For the text-containing cell, return its midpoint in (X, Y) coordinate format. 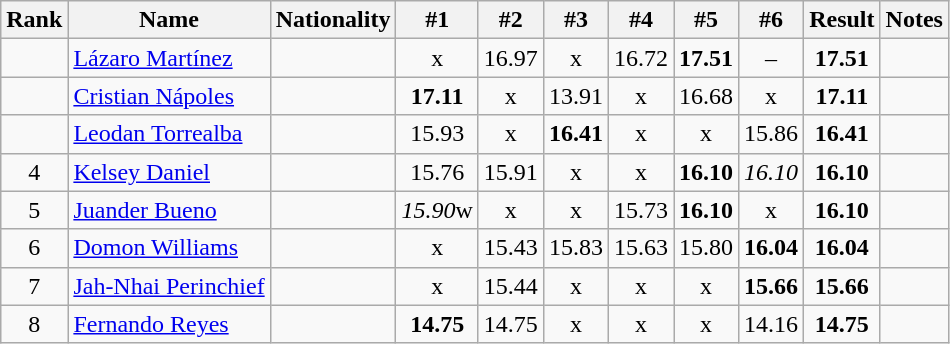
Kelsey Daniel (169, 172)
16.68 (706, 96)
15.90w (437, 210)
Cristian Nápoles (169, 96)
#3 (576, 20)
#5 (706, 20)
Nationality (333, 20)
15.73 (640, 210)
Juander Bueno (169, 210)
#4 (640, 20)
6 (34, 248)
16.97 (510, 58)
#2 (510, 20)
5 (34, 210)
15.83 (576, 248)
15.91 (510, 172)
#1 (437, 20)
15.63 (640, 248)
Result (842, 20)
8 (34, 324)
15.80 (706, 248)
Jah-Nhai Perinchief (169, 286)
Fernando Reyes (169, 324)
15.43 (510, 248)
15.93 (437, 134)
Notes (914, 20)
15.76 (437, 172)
Domon Williams (169, 248)
15.44 (510, 286)
Rank (34, 20)
15.86 (772, 134)
– (772, 58)
7 (34, 286)
4 (34, 172)
14.16 (772, 324)
13.91 (576, 96)
Leodan Torrealba (169, 134)
#6 (772, 20)
Lázaro Martínez (169, 58)
Name (169, 20)
16.72 (640, 58)
